For the text-containing cell, return its midpoint in [X, Y] coordinate format. 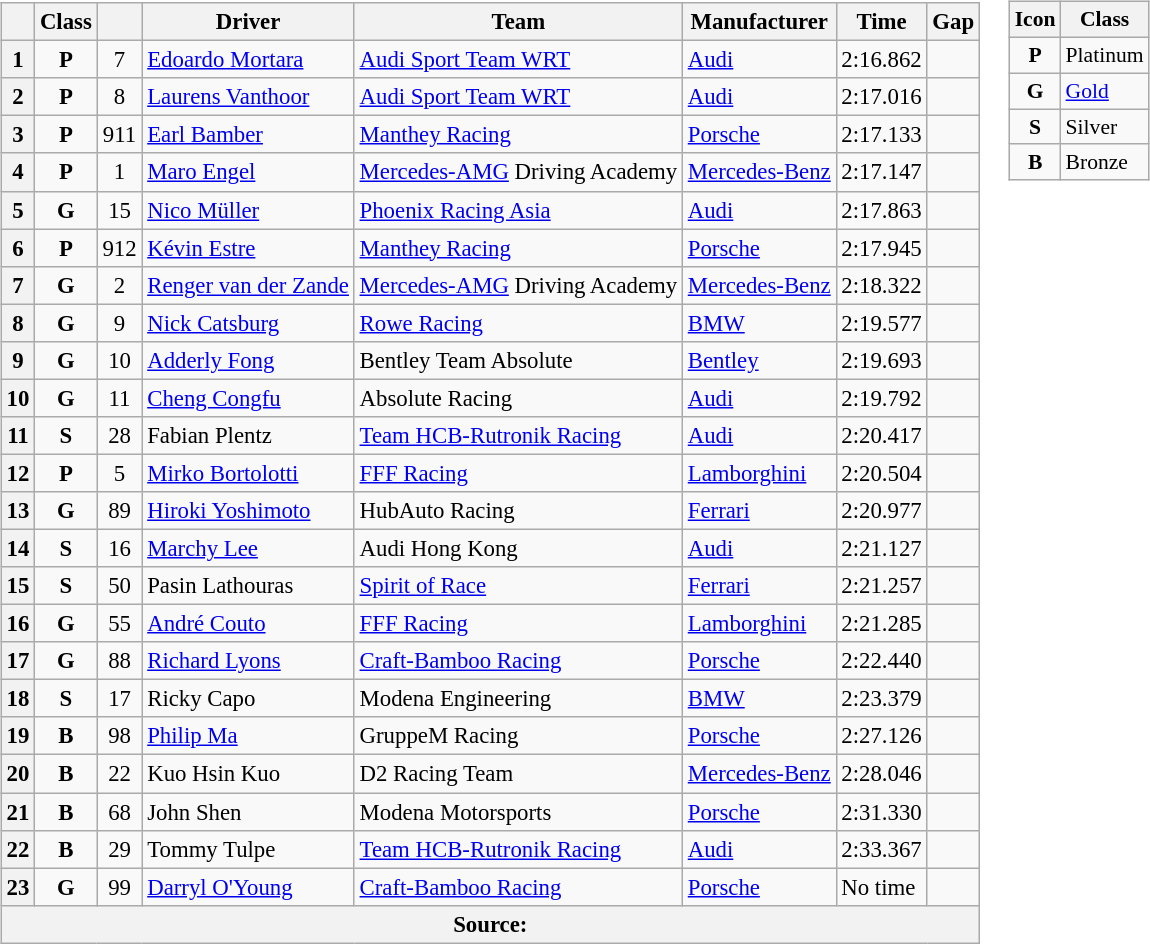
Time [882, 22]
Hiroki Yoshimoto [248, 511]
2:19.693 [882, 360]
Pasin Lathouras [248, 586]
2:17.945 [882, 248]
HubAuto Racing [518, 511]
88 [120, 661]
14 [18, 548]
Bronze [1105, 162]
99 [120, 887]
2:33.367 [882, 849]
Laurens Vanthoor [248, 97]
2:19.577 [882, 323]
Platinum [1105, 55]
Spirit of Race [518, 586]
18 [18, 699]
Earl Bamber [248, 135]
Kévin Estre [248, 248]
Gold [1105, 91]
6 [18, 248]
2:27.126 [882, 736]
29 [120, 849]
2:20.977 [882, 511]
2:28.046 [882, 774]
2:16.862 [882, 60]
Fabian Plentz [248, 436]
12 [18, 473]
28 [120, 436]
Driver [248, 22]
2:23.379 [882, 699]
50 [120, 586]
Modena Engineering [518, 699]
2:20.504 [882, 473]
Silver [1105, 127]
Bentley [759, 360]
19 [18, 736]
13 [18, 511]
Team [518, 22]
23 [18, 887]
2:21.127 [882, 548]
Manufacturer [759, 22]
Tommy Tulpe [248, 849]
Bentley Team Absolute [518, 360]
2:17.147 [882, 172]
55 [120, 624]
2:17.016 [882, 97]
2:22.440 [882, 661]
Marchy Lee [248, 548]
2:21.285 [882, 624]
Gap [953, 22]
2:31.330 [882, 811]
Philip Ma [248, 736]
68 [120, 811]
GruppeM Racing [518, 736]
Phoenix Racing Asia [518, 210]
Richard Lyons [248, 661]
Nick Catsburg [248, 323]
98 [120, 736]
Maro Engel [248, 172]
Ricky Capo [248, 699]
89 [120, 511]
2:20.417 [882, 436]
Cheng Congfu [248, 398]
John Shen [248, 811]
2:17.863 [882, 210]
2:17.133 [882, 135]
2:21.257 [882, 586]
Renger van der Zande [248, 285]
2:18.322 [882, 285]
Edoardo Mortara [248, 60]
Audi Hong Kong [518, 548]
4 [18, 172]
3 [18, 135]
912 [120, 248]
No time [882, 887]
Darryl O'Young [248, 887]
Adderly Fong [248, 360]
Source: [490, 924]
Rowe Racing [518, 323]
21 [18, 811]
20 [18, 774]
911 [120, 135]
Icon [1036, 20]
Absolute Racing [518, 398]
Mirko Bortolotti [248, 473]
Kuo Hsin Kuo [248, 774]
Nico Müller [248, 210]
2:19.792 [882, 398]
André Couto [248, 624]
D2 Racing Team [518, 774]
Modena Motorsports [518, 811]
